Return the (X, Y) coordinate for the center point of the cell that contains the specified text.  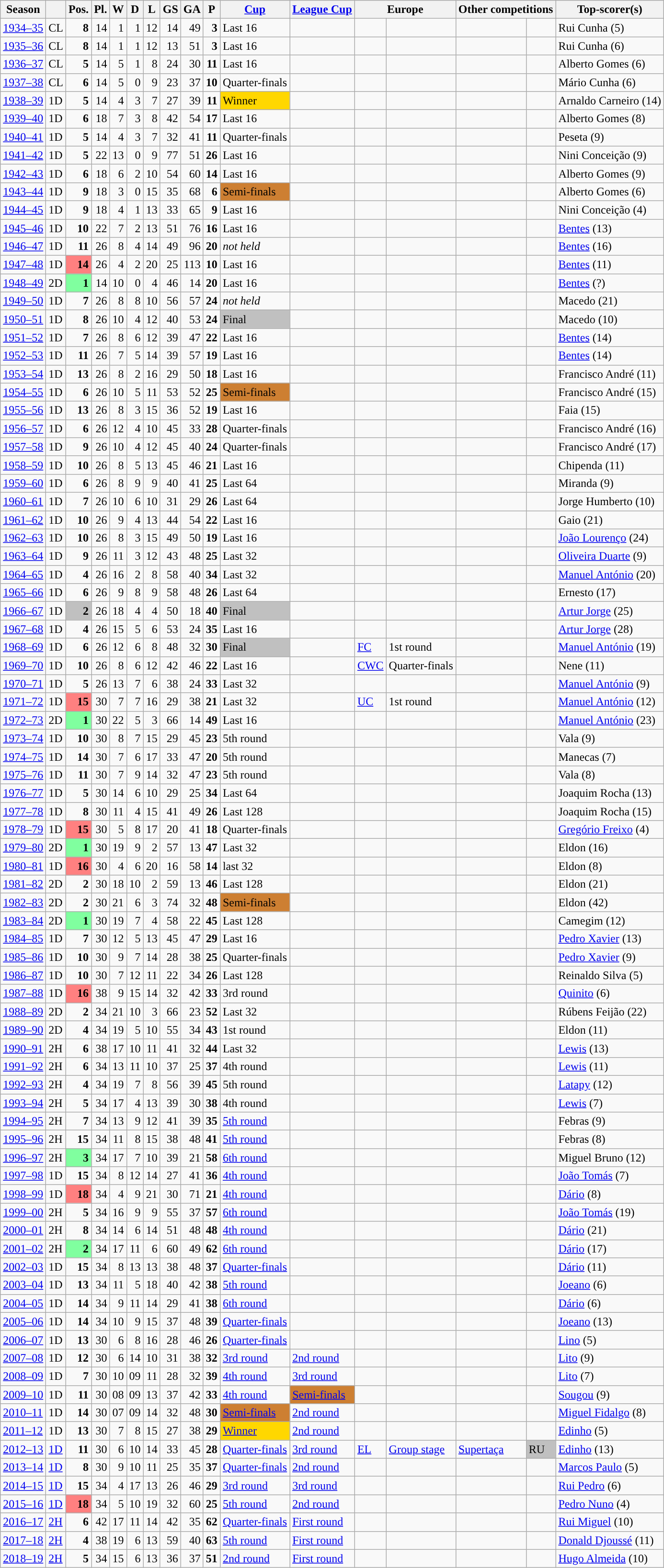
1952–53 (23, 356)
1972–73 (23, 720)
Rui Miguel (10) (610, 1522)
1970–71 (23, 684)
1979–80 (23, 848)
1963–64 (23, 556)
1964–65 (23, 575)
League Cup (322, 10)
Macedo (21) (610, 301)
Lewis (11) (610, 1066)
1943–44 (23, 192)
07 (118, 1413)
1990–91 (23, 1048)
Lito (9) (610, 1358)
Peseta (9) (610, 137)
Joaquim Rocha (15) (610, 812)
Dário (21) (610, 1230)
GS (171, 10)
João Tomás (19) (610, 1212)
Other competitions (506, 10)
2010–11 (23, 1413)
Eldon (16) (610, 848)
1936–37 (23, 64)
Joaquim Rocha (13) (610, 793)
Faia (15) (610, 410)
1995–96 (23, 1139)
1986–87 (23, 975)
Nini Conceição (4) (610, 210)
1965–66 (23, 593)
1999–00 (23, 1212)
1975–76 (23, 775)
1984–85 (23, 939)
Bentes (?) (610, 283)
Latapy (12) (610, 1084)
1966–67 (23, 611)
Dário (11) (610, 1267)
Lito (7) (610, 1376)
Hugo Almeida (10) (610, 1558)
1937–38 (23, 82)
2014–15 (23, 1486)
Edinho (5) (610, 1431)
1997–98 (23, 1176)
Lino (5) (610, 1340)
Joeano (6) (610, 1285)
1985–86 (23, 957)
1935–36 (23, 46)
1951–52 (23, 338)
Francisco André (11) (610, 374)
2012–13 (23, 1449)
1940–41 (23, 137)
1947–48 (23, 265)
Quinito (6) (610, 993)
Manuel António (9) (610, 684)
2007–08 (23, 1358)
1950–51 (23, 319)
08 (118, 1395)
2015–16 (23, 1504)
Eldon (8) (610, 866)
Macedo (10) (610, 319)
1978–79 (23, 830)
1988–89 (23, 1012)
1954–55 (23, 392)
Supertaça (491, 1449)
2003–04 (23, 1285)
GA (192, 10)
1944–45 (23, 210)
Vala (9) (610, 738)
1969–70 (23, 666)
1980–81 (23, 866)
1957–58 (23, 447)
113 (192, 265)
Ernesto (17) (610, 593)
Pedro Nuno (4) (610, 1504)
2008–09 (23, 1376)
1981–82 (23, 884)
Pedro Xavier (13) (610, 939)
2001–02 (23, 1249)
Artur Jorge (25) (610, 611)
1982–83 (23, 902)
2013–14 (23, 1467)
2006–07 (23, 1340)
1991–92 (23, 1066)
1968–69 (23, 647)
Artur Jorge (28) (610, 629)
UC (370, 702)
Donald Djoussé (11) (610, 1540)
1960–61 (23, 501)
Sougou (9) (610, 1395)
Season (23, 10)
1967–68 (23, 629)
Marcos Paulo (5) (610, 1467)
74 (171, 902)
Gaio (21) (610, 519)
Alberto Gomes (9) (610, 173)
77 (171, 155)
1955–56 (23, 410)
1971–72 (23, 702)
Joeano (13) (610, 1321)
Alberto Gomes (8) (610, 119)
last 32 (255, 866)
Reinaldo Silva (5) (610, 975)
1983–84 (23, 921)
Febras (9) (610, 1121)
Rui Pedro (6) (610, 1486)
Chipenda (11) (610, 465)
João Tomás (7) (610, 1176)
Bentes (13) (610, 228)
Europe (405, 10)
1962–63 (23, 538)
2005–06 (23, 1321)
FC (370, 647)
Manuel António (12) (610, 702)
Rui Cunha (5) (610, 28)
Lewis (7) (610, 1103)
Lewis (13) (610, 1048)
96 (192, 247)
1939–40 (23, 119)
Francisco André (17) (610, 447)
Edinho (13) (610, 1449)
1953–54 (23, 374)
2009–10 (23, 1395)
D (135, 10)
Francisco André (16) (610, 429)
Pl. (101, 10)
João Lourenço (24) (610, 538)
2011–12 (23, 1431)
Gregório Freixo (4) (610, 830)
RU (541, 1449)
1992–93 (23, 1084)
1987–88 (23, 993)
1941–42 (23, 155)
P (212, 10)
1958–59 (23, 465)
63 (212, 1540)
71 (192, 1194)
EL (370, 1449)
1956–57 (23, 429)
65 (192, 210)
Pos. (79, 10)
1993–94 (23, 1103)
Manuel António (19) (610, 647)
1945–46 (23, 228)
1994–95 (23, 1121)
1961–62 (23, 519)
Dário (8) (610, 1194)
Miguel Fidalgo (8) (610, 1413)
Mário Cunha (6) (610, 82)
Francisco André (15) (610, 392)
2004–05 (23, 1303)
2000–01 (23, 1230)
1998–99 (23, 1194)
68 (192, 192)
2016–17 (23, 1522)
Pedro Xavier (9) (610, 957)
Camegim (12) (610, 921)
1934–35 (23, 28)
Manecas (7) (610, 756)
1989–90 (23, 1030)
1942–43 (23, 173)
2018–19 (23, 1558)
Cup (255, 10)
Bentes (11) (610, 265)
Top-scorer(s) (610, 10)
Nene (11) (610, 666)
1996–97 (23, 1158)
Dário (6) (610, 1303)
76 (192, 228)
1973–74 (23, 738)
CWC (370, 666)
W (118, 10)
Dário (17) (610, 1249)
1948–49 (23, 283)
Jorge Humberto (10) (610, 501)
Rúbens Feijão (22) (610, 1012)
Eldon (11) (610, 1030)
1977–78 (23, 812)
Manuel António (23) (610, 720)
1976–77 (23, 793)
Manuel António (20) (610, 575)
Miguel Bruno (12) (610, 1158)
1949–50 (23, 301)
Group stage (421, 1449)
Eldon (42) (610, 902)
L (151, 10)
Arnaldo Carneiro (14) (610, 101)
Rui Cunha (6) (610, 46)
Oliveira Duarte (9) (610, 556)
2017–18 (23, 1540)
1974–75 (23, 756)
Eldon (21) (610, 884)
2002–03 (23, 1267)
Nini Conceição (9) (610, 155)
Febras (8) (610, 1139)
Vala (8) (610, 775)
Bentes (16) (610, 247)
1938–39 (23, 101)
1959–60 (23, 483)
1946–47 (23, 247)
Miranda (9) (610, 483)
